Scan for the cell matching the given text and deliver its (X, Y) coordinate at center. 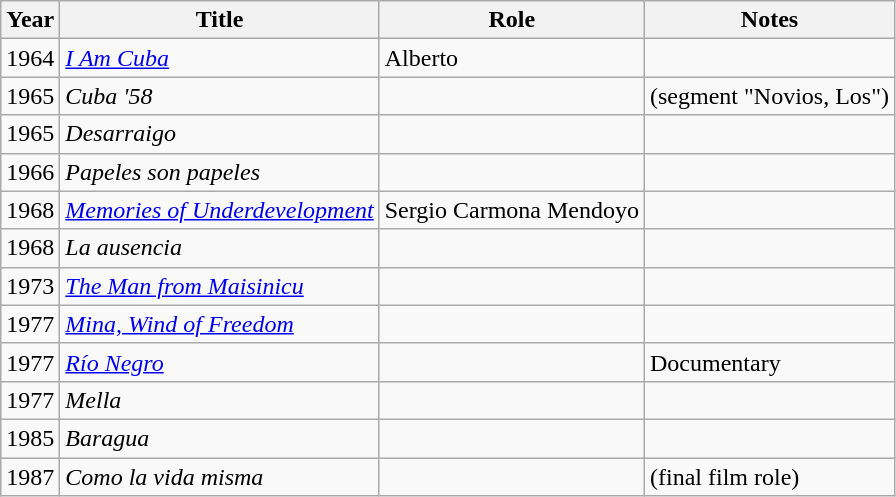
Río Negro (220, 362)
Desarraigo (220, 134)
Year (30, 20)
(segment "Novios, Los") (770, 96)
Mina, Wind of Freedom (220, 324)
Documentary (770, 362)
La ausencia (220, 248)
Notes (770, 20)
The Man from Maisinicu (220, 286)
Como la vida misma (220, 477)
1966 (30, 172)
1973 (30, 286)
Alberto (512, 58)
1987 (30, 477)
Baragua (220, 438)
Cuba '58 (220, 96)
(final film role) (770, 477)
I Am Cuba (220, 58)
1985 (30, 438)
Mella (220, 400)
Title (220, 20)
Papeles son papeles (220, 172)
Memories of Underdevelopment (220, 210)
Sergio Carmona Mendoyo (512, 210)
1964 (30, 58)
Role (512, 20)
